Determine the [x, y] coordinate at the center of the cell enclosing the given text.  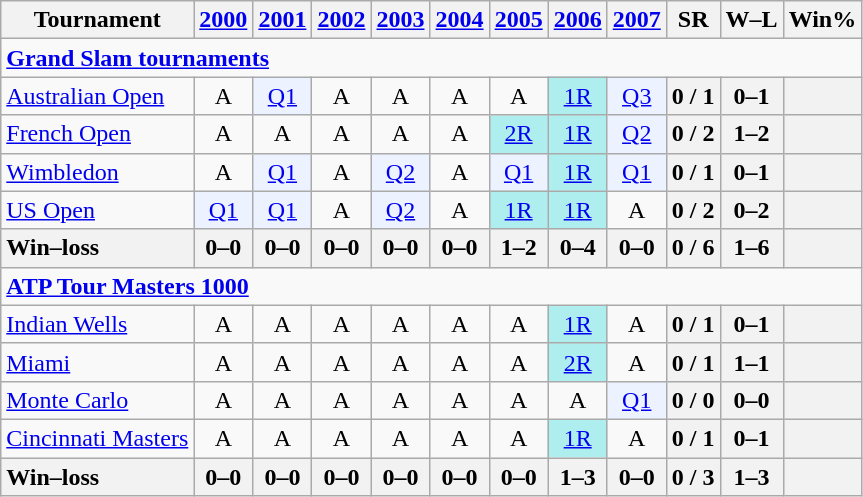
2006 [578, 20]
Grand Slam tournaments [432, 58]
0–4 [578, 248]
0–2 [752, 210]
1–6 [752, 248]
2007 [636, 20]
Wimbledon [98, 172]
French Open [98, 134]
Tournament [98, 20]
Q3 [636, 96]
2003 [400, 20]
2005 [518, 20]
2000 [224, 20]
Indian Wells [98, 324]
0 / 0 [693, 400]
Win% [822, 20]
2001 [282, 20]
W–L [752, 20]
Cincinnati Masters [98, 438]
US Open [98, 210]
ATP Tour Masters 1000 [432, 286]
1–1 [752, 362]
SR [693, 20]
0 / 3 [693, 477]
2002 [342, 20]
Miami [98, 362]
2004 [460, 20]
Monte Carlo [98, 400]
Australian Open [98, 96]
0 / 6 [693, 248]
